Scan for the cell matching the given text and deliver its [X, Y] coordinate at center. 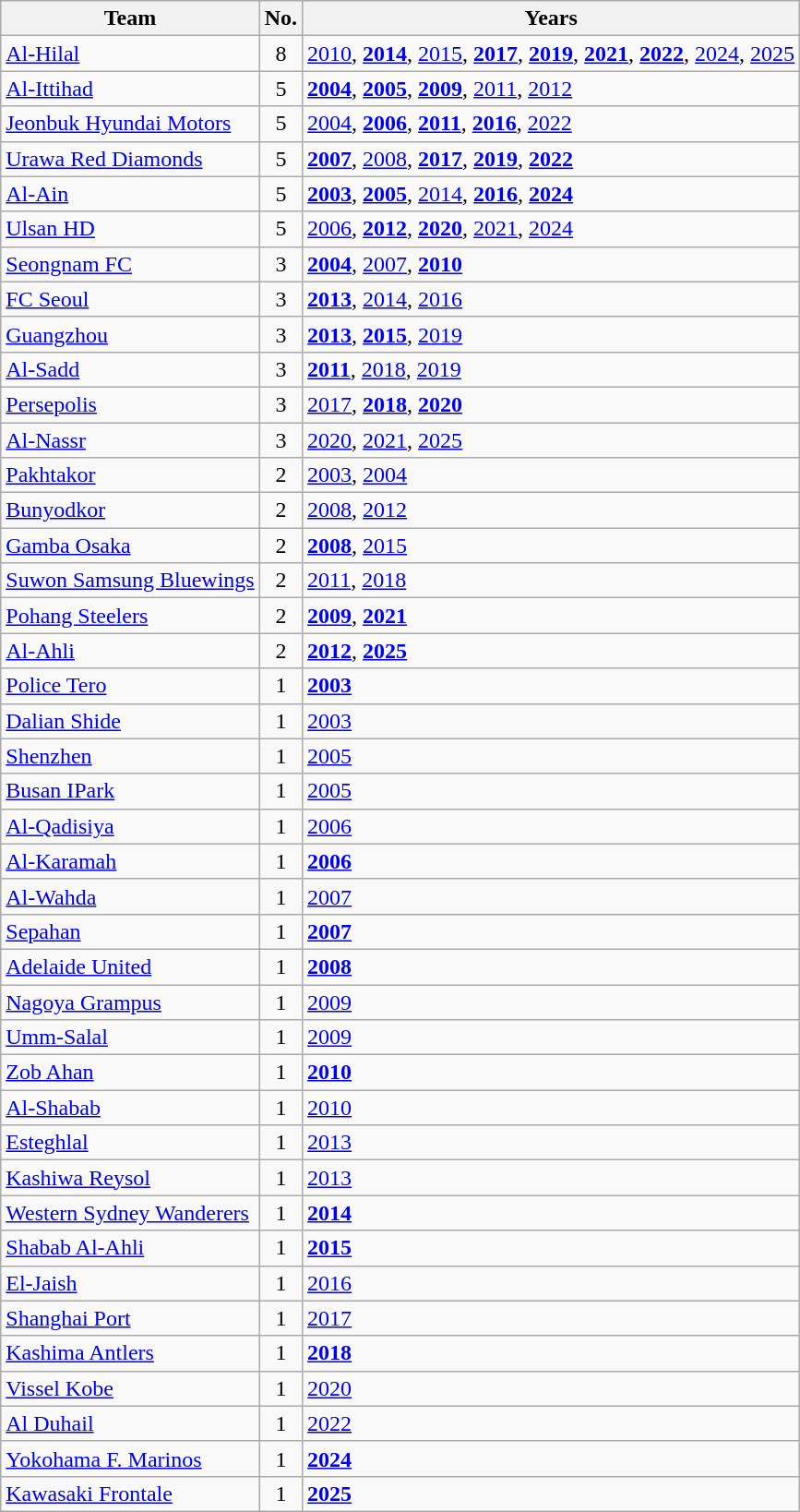
Pakhtakor [130, 475]
Western Sydney Wanderers [130, 1213]
FC Seoul [130, 299]
Ulsan HD [130, 229]
Guangzhou [130, 334]
2014 [552, 1213]
2003, 2004 [552, 475]
2013, 2015, 2019 [552, 334]
2020 [552, 1388]
Esteghlal [130, 1143]
2025 [552, 1494]
2017, 2018, 2020 [552, 404]
2008, 2015 [552, 546]
2011, 2018, 2019 [552, 369]
2009, 2021 [552, 616]
Al-Sadd [130, 369]
8 [281, 54]
El-Jaish [130, 1283]
Team [130, 18]
Al-Shabab [130, 1108]
Sepahan [130, 931]
2012, 2025 [552, 651]
2008, 2012 [552, 510]
Busan IPark [130, 791]
Shenzhen [130, 756]
Nagoya Grampus [130, 1002]
Zob Ahan [130, 1073]
Pohang Steelers [130, 616]
2015 [552, 1248]
2004, 2007, 2010 [552, 264]
Kashima Antlers [130, 1353]
Shabab Al-Ahli [130, 1248]
2010, 2014, 2015, 2017, 2019, 2021, 2022, 2024, 2025 [552, 54]
2016 [552, 1283]
Al Duhail [130, 1423]
2008 [552, 966]
2017 [552, 1318]
Umm-Salal [130, 1038]
Al-Hilal [130, 54]
No. [281, 18]
Al-Ittihad [130, 89]
Bunyodkor [130, 510]
Shanghai Port [130, 1318]
Seongnam FC [130, 264]
Kawasaki Frontale [130, 1494]
Adelaide United [130, 966]
Al-Wahda [130, 896]
Kashiwa Reysol [130, 1178]
Yokohama F. Marinos [130, 1458]
2004, 2005, 2009, 2011, 2012 [552, 89]
2022 [552, 1423]
2006, 2012, 2020, 2021, 2024 [552, 229]
Dalian Shide [130, 721]
2018 [552, 1353]
Persepolis [130, 404]
Suwon Samsung Bluewings [130, 581]
2003, 2005, 2014, 2016, 2024 [552, 194]
Al-Ain [130, 194]
Al-Ahli [130, 651]
Urawa Red Diamonds [130, 159]
Al-Karamah [130, 861]
Jeonbuk Hyundai Motors [130, 124]
2013, 2014, 2016 [552, 299]
2011, 2018 [552, 581]
2024 [552, 1458]
2020, 2021, 2025 [552, 440]
Al-Nassr [130, 440]
Vissel Kobe [130, 1388]
2004, 2006, 2011, 2016, 2022 [552, 124]
Years [552, 18]
Al-Qadisiya [130, 826]
Police Tero [130, 686]
2007, 2008, 2017, 2019, 2022 [552, 159]
Gamba Osaka [130, 546]
